From the cell containing the given text, extract its center point as (x, y) coordinate. 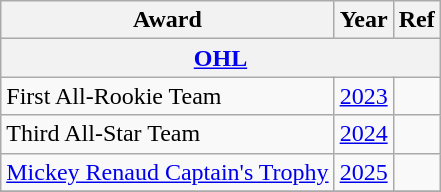
Award (168, 20)
2024 (364, 134)
2025 (364, 172)
Ref (416, 20)
Year (364, 20)
OHL (220, 58)
Mickey Renaud Captain's Trophy (168, 172)
Third All-Star Team (168, 134)
2023 (364, 96)
First All-Rookie Team (168, 96)
